Determine the (X, Y) coordinate at the center of the cell enclosing the given text.  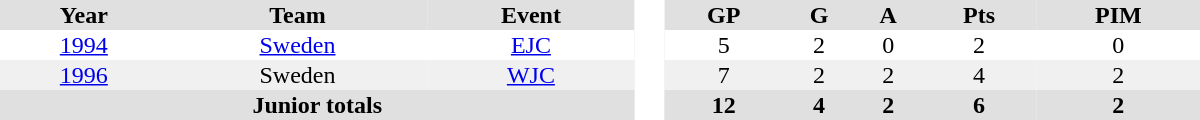
WJC (530, 75)
1994 (84, 45)
1996 (84, 75)
6 (980, 105)
Year (84, 15)
5 (724, 45)
Pts (980, 15)
Junior totals (317, 105)
Event (530, 15)
A (888, 15)
G (818, 15)
Team (298, 15)
GP (724, 15)
7 (724, 75)
EJC (530, 45)
12 (724, 105)
PIM (1118, 15)
